Find where the given text appears and provide that cell's center as [X, Y] coordinate. 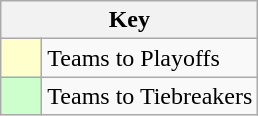
Key [130, 20]
Teams to Tiebreakers [150, 96]
Teams to Playoffs [150, 58]
